Provide the (x, y) coordinate of the cell's center where the given text is located.  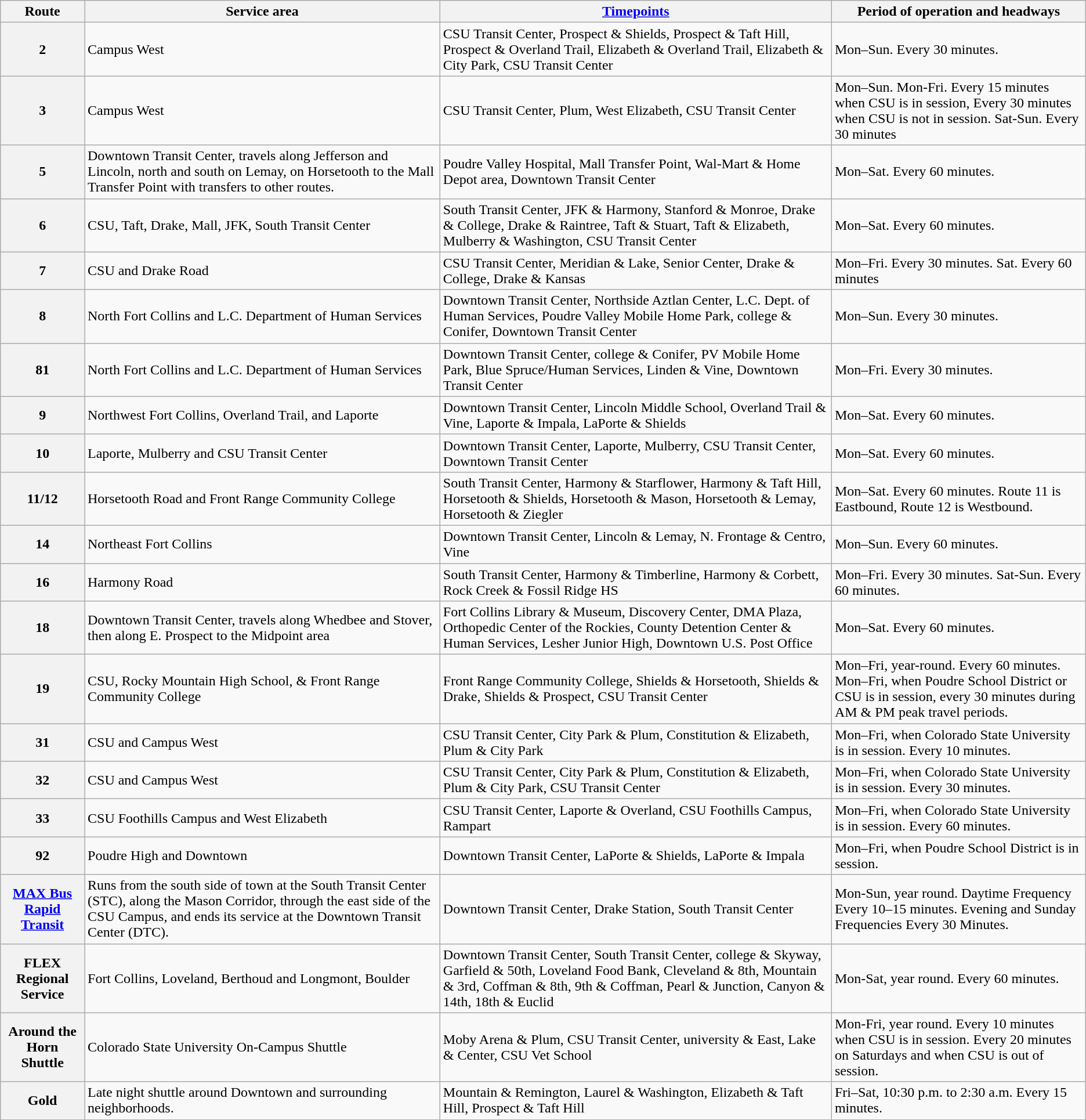
South Transit Center, Harmony & Timberline, Harmony & Corbett, Rock Creek & Fossil Ridge HS (636, 581)
CSU, Taft, Drake, Mall, JFK, South Transit Center (262, 225)
16 (43, 581)
CSU Transit Center, City Park & Plum, Constitution & Elizabeth, Plum & City Park, CSU Transit Center (636, 780)
3 (43, 110)
Mon–Fri, when Colorado State University is in session. Every 10 minutes. (958, 743)
Mon-Sun, year round. Daytime Frequency Every 10–15 minutes. Evening and Sunday Frequencies Every 30 Minutes. (958, 909)
7 (43, 270)
Fri–Sat, 10:30 p.m. to 2:30 a.m. Every 15 minutes. (958, 1100)
Route (43, 12)
18 (43, 628)
Mountain & Remington, Laurel & Washington, Elizabeth & Taft Hill, Prospect & Taft Hill (636, 1100)
Mon–Fri. Every 30 minutes. (958, 370)
14 (43, 544)
MAX Bus Rapid Transit (43, 909)
Mon–Fri. Every 30 minutes. Sat-Sun. Every 60 minutes. (958, 581)
Downtown Transit Center, Laporte, Mulberry, CSU Transit Center, Downtown Transit Center (636, 453)
CSU, Rocky Mountain High School, & Front Range Community College (262, 689)
Poudre Valley Hospital, Mall Transfer Point, Wal-Mart & Home Depot area, Downtown Transit Center (636, 172)
Mon–Sat. Every 60 minutes. Route 11 is Eastbound, Route 12 is Westbound. (958, 498)
CSU Transit Center, City Park & Plum, Constitution & Elizabeth, Plum & City Park (636, 743)
Downtown Transit Center, Drake Station, South Transit Center (636, 909)
Mon-Sat, year round. Every 60 minutes. (958, 978)
Downtown Transit Center, Lincoln & Lemay, N. Frontage & Centro, Vine (636, 544)
10 (43, 453)
81 (43, 370)
8 (43, 316)
CSU Foothills Campus and West Elizabeth (262, 818)
9 (43, 416)
Mon-Fri, year round. Every 10 minutes when CSU is in session. Every 20 minutes on Saturdays and when CSU is out of session. (958, 1047)
CSU Transit Center, Plum, West Elizabeth, CSU Transit Center (636, 110)
6 (43, 225)
FLEX Regional Service (43, 978)
Laporte, Mulberry and CSU Transit Center (262, 453)
Downtown Transit Center, college & Conifer, PV Mobile Home Park, Blue Spruce/Human Services, Linden & Vine, Downtown Transit Center (636, 370)
Harmony Road (262, 581)
33 (43, 818)
Downtown Transit Center, travels along Whedbee and Stover, then along E. Prospect to the Midpoint area (262, 628)
Around the Horn Shuttle (43, 1047)
Period of operation and headways (958, 12)
Downtown Transit Center, Lincoln Middle School, Overland Trail & Vine, Laporte & Impala, LaPorte & Shields (636, 416)
Poudre High and Downtown (262, 855)
32 (43, 780)
Colorado State University On-Campus Shuttle (262, 1047)
2 (43, 49)
11/12 (43, 498)
5 (43, 172)
31 (43, 743)
Mon–Fri, when Poudre School District is in session. (958, 855)
Service area (262, 12)
Northeast Fort Collins (262, 544)
Timepoints (636, 12)
CSU Transit Center, Laporte & Overland, CSU Foothills Campus, Rampart (636, 818)
Downtown Transit Center, LaPorte & Shields, LaPorte & Impala (636, 855)
Fort Collins, Loveland, Berthoud and Longmont, Boulder (262, 978)
Moby Arena & Plum, CSU Transit Center, university & East, Lake & Center, CSU Vet School (636, 1047)
19 (43, 689)
CSU and Drake Road (262, 270)
Northwest Fort Collins, Overland Trail, and Laporte (262, 416)
Gold (43, 1100)
Mon–Fri. Every 30 minutes. Sat. Every 60 minutes (958, 270)
Mon–Fri, when Colorado State University is in session. Every 30 minutes. (958, 780)
Horsetooth Road and Front Range Community College (262, 498)
Late night shuttle around Downtown and surrounding neighborhoods. (262, 1100)
Mon–Fri, year-round. Every 60 minutes.Mon–Fri, when Poudre School District or CSU is in session, every 30 minutes during AM & PM peak travel periods. (958, 689)
Front Range Community College, Shields & Horsetooth, Shields & Drake, Shields & Prospect, CSU Transit Center (636, 689)
Mon–Fri, when Colorado State University is in session. Every 60 minutes. (958, 818)
Mon–Sun. Mon-Fri. Every 15 minutes when CSU is in session, Every 30 minutes when CSU is not in session. Sat-Sun. Every 30 minutes (958, 110)
92 (43, 855)
Mon–Sun. Every 60 minutes. (958, 544)
South Transit Center, Harmony & Starflower, Harmony & Taft Hill, Horsetooth & Shields, Horsetooth & Mason, Horsetooth & Lemay, Horsetooth & Ziegler (636, 498)
CSU Transit Center, Meridian & Lake, Senior Center, Drake & College, Drake & Kansas (636, 270)
